Return the [X, Y] coordinate for the center point of the cell that contains the specified text.  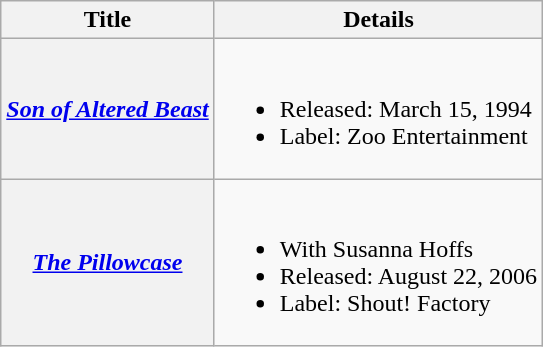
With Susanna HoffsReleased: August 22, 2006Label: Shout! Factory [378, 262]
Details [378, 20]
Title [108, 20]
The Pillowcase [108, 262]
Son of Altered Beast [108, 109]
Released: March 15, 1994Label: Zoo Entertainment [378, 109]
